Provide the [x, y] coordinate of the cell's center where the given text is located.  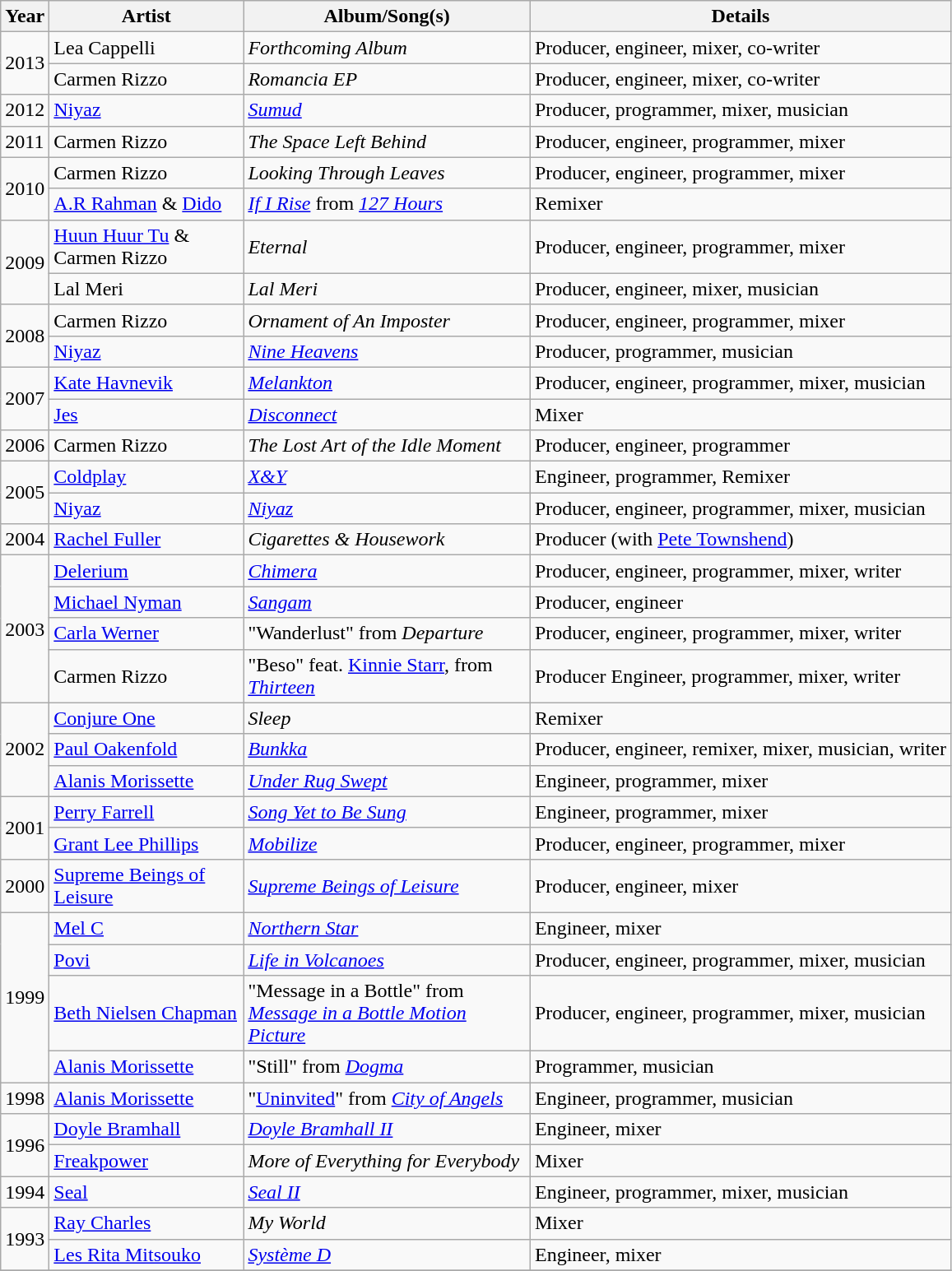
Sangam [387, 602]
2005 [25, 493]
Grant Lee Phillips [146, 843]
Rachel Fuller [146, 540]
Producer, programmer, mixer, musician [741, 110]
2006 [25, 446]
More of Everything for Everybody [387, 1161]
Perry Farrell [146, 812]
Melankton [387, 383]
Huun Huur Tu & Carmen Rizzo [146, 247]
Life in Volcanoes [387, 960]
My World [387, 1223]
2013 [25, 63]
"Beso" feat. Kinnie Starr, from Thirteen [387, 676]
Mobilize [387, 843]
Year [25, 16]
Programmer, musician [741, 1067]
2009 [25, 262]
Producer (with Pete Townshend) [741, 540]
Kate Havnevik [146, 383]
Under Rug Swept [387, 781]
"Still" from Dogma [387, 1067]
Romancia EP [387, 79]
Song Yet to Be Sung [387, 812]
1999 [25, 997]
Doyle Bramhall [146, 1130]
Details [741, 16]
Seal II [387, 1192]
Producer, programmer, musician [741, 351]
2003 [25, 629]
"Uninvited" from City of Angels [387, 1098]
Disconnect [387, 414]
Engineer, programmer, Remixer [741, 477]
Beth Nielsen Chapman [146, 1014]
Povi [146, 960]
Album/Song(s) [387, 16]
Sleep [387, 718]
Coldplay [146, 477]
Producer, engineer, remixer, mixer, musician, writer [741, 749]
Delerium [146, 571]
Eternal [387, 247]
Chimera [387, 571]
Bunkka [387, 749]
1994 [25, 1192]
Forthcoming Album [387, 48]
2004 [25, 540]
2002 [25, 749]
Nine Heavens [387, 351]
Engineer, programmer, musician [741, 1098]
A.R Rahman & Dido [146, 204]
Engineer, programmer, mixer, musician [741, 1192]
Michael Nyman [146, 602]
"Wanderlust" from Departure [387, 633]
Sumud [387, 110]
Conjure One [146, 718]
Looking Through Leaves [387, 173]
Système D [387, 1255]
Lea Cappelli [146, 48]
Artist [146, 16]
"Message in a Bottle" from Message in a Bottle Motion Picture [387, 1014]
X&Y [387, 477]
Mel C [146, 928]
Producer, engineer, mixer, musician [741, 289]
2012 [25, 110]
The Space Left Behind [387, 141]
Cigarettes & Housework [387, 540]
Producer, engineer, programmer [741, 446]
2007 [25, 398]
2011 [25, 141]
1996 [25, 1145]
Ornament of An Imposter [387, 320]
Carla Werner [146, 633]
Producer, engineer [741, 602]
Seal [146, 1192]
Producer Engineer, programmer, mixer, writer [741, 676]
Ray Charles [146, 1223]
2008 [25, 336]
Northern Star [387, 928]
2000 [25, 885]
Jes [146, 414]
Paul Oakenfold [146, 749]
Freakpower [146, 1161]
1993 [25, 1239]
The Lost Art of the Idle Moment [387, 446]
1998 [25, 1098]
2010 [25, 188]
Les Rita Mitsouko [146, 1255]
2001 [25, 828]
Doyle Bramhall II [387, 1130]
If I Rise from 127 Hours [387, 204]
Producer, engineer, mixer [741, 885]
